Output the [X, Y] coordinate of the center of the cell containing the given text.  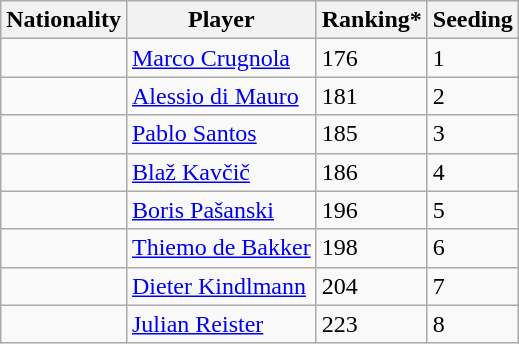
Blaž Kavčič [221, 172]
204 [372, 286]
6 [472, 248]
196 [372, 210]
Player [221, 20]
Dieter Kindlmann [221, 286]
1 [472, 58]
Pablo Santos [221, 134]
Julian Reister [221, 324]
Seeding [472, 20]
186 [372, 172]
Alessio di Mauro [221, 96]
Boris Pašanski [221, 210]
8 [472, 324]
185 [372, 134]
2 [472, 96]
Ranking* [372, 20]
181 [372, 96]
7 [472, 286]
223 [372, 324]
176 [372, 58]
Nationality [64, 20]
Marco Crugnola [221, 58]
4 [472, 172]
198 [372, 248]
Thiemo de Bakker [221, 248]
5 [472, 210]
3 [472, 134]
